Extract the [x, y] coordinate from the center of the cell holding the provided text.  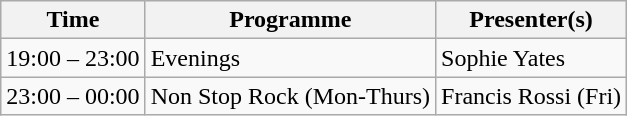
Presenter(s) [532, 20]
Evenings [290, 58]
Programme [290, 20]
Time [73, 20]
Sophie Yates [532, 58]
Francis Rossi (Fri) [532, 96]
Non Stop Rock (Mon-Thurs) [290, 96]
19:00 – 23:00 [73, 58]
23:00 – 00:00 [73, 96]
